Identify which cell holds the provided text, then report its (X, Y) central coordinate. 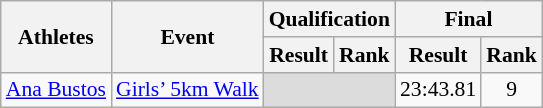
Girls’ 5km Walk (188, 90)
23:43.81 (438, 90)
9 (512, 90)
Qualification (330, 19)
Final (468, 19)
Ana Bustos (56, 90)
Athletes (56, 36)
Event (188, 36)
